Identify which cell holds the provided text, then report its (X, Y) central coordinate. 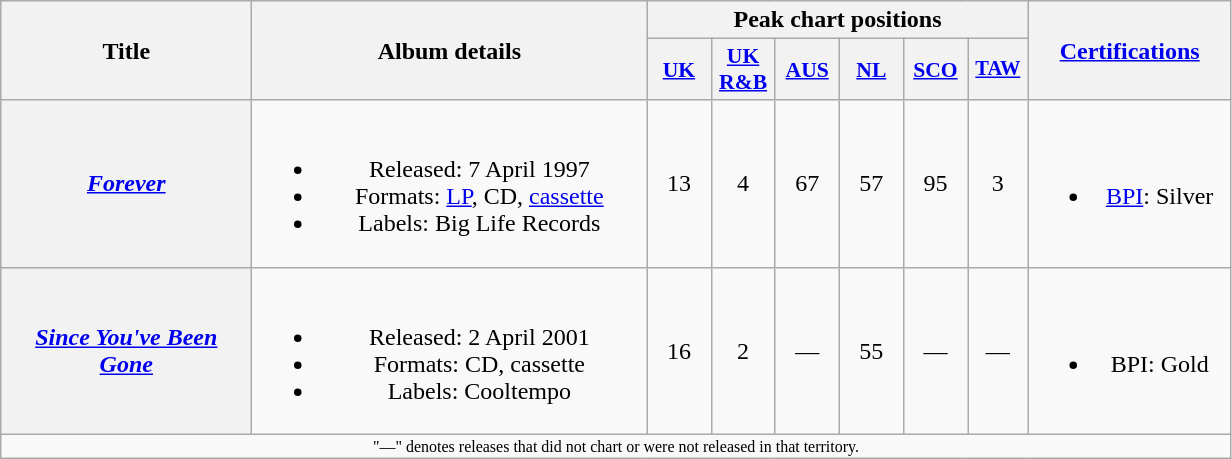
UK R&B (743, 70)
Album details (450, 50)
Title (126, 50)
16 (679, 350)
AUS (807, 70)
BPI: Gold (1130, 350)
Released: 2 April 2001Formats: CD, cassetteLabels: Cooltempo (450, 350)
2 (743, 350)
Since You've Been Gone (126, 350)
95 (935, 184)
"—" denotes releases that did not chart or were not released in that territory. (616, 446)
NL (871, 70)
67 (807, 184)
Released: 7 April 1997Formats: LP, CD, cassetteLabels: Big Life Records (450, 184)
55 (871, 350)
4 (743, 184)
Certifications (1130, 50)
UK (679, 70)
3 (998, 184)
Forever (126, 184)
13 (679, 184)
TAW (998, 70)
SCO (935, 70)
57 (871, 184)
Peak chart positions (838, 20)
BPI: Silver (1130, 184)
